Provide the [x, y] coordinate of the cell's center where the given text is located.  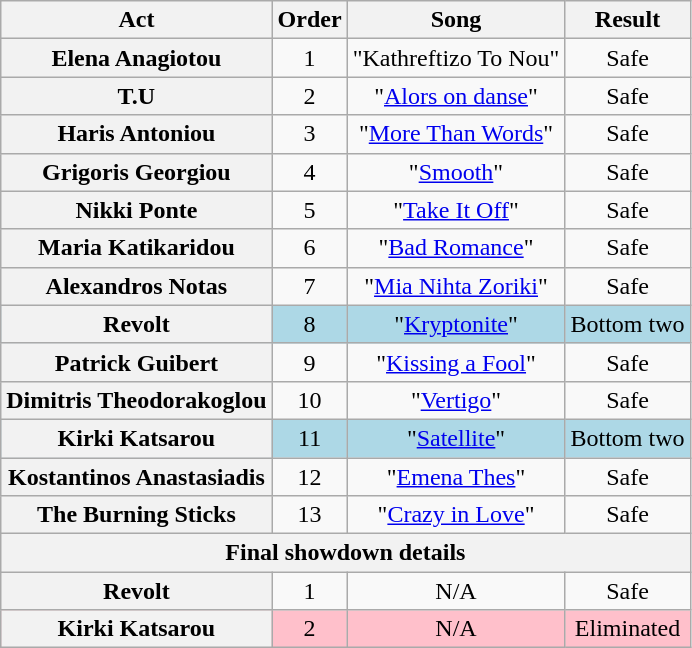
Maria Katikaridou [136, 248]
Order [310, 20]
9 [310, 362]
Grigoris Georgiou [136, 172]
11 [310, 438]
Patrick Guibert [136, 362]
"Kissing a Fool" [456, 362]
7 [310, 286]
13 [310, 515]
"Crazy in Love" [456, 515]
The Burning Sticks [136, 515]
"Emena Thes" [456, 477]
Song [456, 20]
"Kathreftizo To Nou" [456, 58]
10 [310, 400]
Dimitris Theodorakoglou [136, 400]
4 [310, 172]
Elena Anagiotou [136, 58]
"Mia Nihta Zoriki" [456, 286]
12 [310, 477]
Nikki Ponte [136, 210]
Alexandros Notas [136, 286]
Final showdown details [346, 553]
Eliminated [628, 629]
"Smooth" [456, 172]
"More Than Words" [456, 134]
Act [136, 20]
3 [310, 134]
"Take It Off" [456, 210]
6 [310, 248]
T.U [136, 96]
8 [310, 324]
5 [310, 210]
"Satellite" [456, 438]
Kostantinos Anastasiadis [136, 477]
"Alors on danse" [456, 96]
"Bad Romance" [456, 248]
Result [628, 20]
"Vertigo" [456, 400]
"Kryptonite" [456, 324]
Haris Antoniou [136, 134]
